Return the (x, y) coordinate for the center point of the cell that contains the specified text.  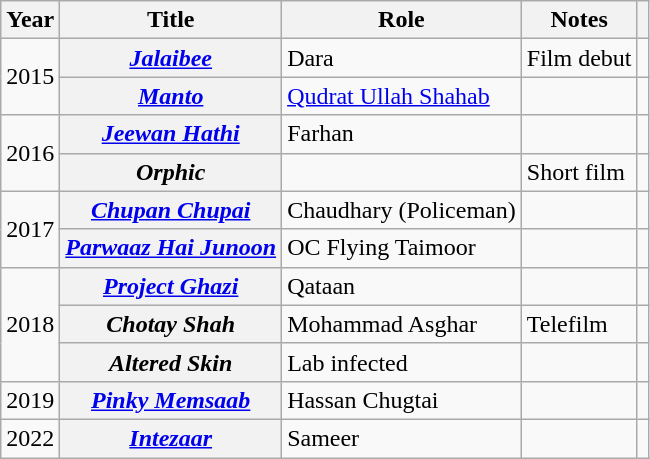
OC Flying Taimoor (402, 248)
Title (171, 20)
Chotay Shah (171, 324)
Project Ghazi (171, 286)
2016 (30, 153)
2019 (30, 400)
Dara (402, 58)
Manto (171, 96)
Qataan (402, 286)
2017 (30, 229)
Notes (579, 20)
Telefilm (579, 324)
2018 (30, 324)
Pinky Memsaab (171, 400)
Jalaibee (171, 58)
Role (402, 20)
Year (30, 20)
Jeewan Hathi (171, 134)
Lab infected (402, 362)
Chaudhary (Policeman) (402, 210)
2022 (30, 438)
Film debut (579, 58)
Parwaaz Hai Junoon (171, 248)
Hassan Chugtai (402, 400)
Short film (579, 172)
Intezaar (171, 438)
Chupan Chupai (171, 210)
2015 (30, 77)
Altered Skin (171, 362)
Farhan (402, 134)
Mohammad Asghar (402, 324)
Orphic (171, 172)
Sameer (402, 438)
Qudrat Ullah Shahab (402, 96)
